Determine the [X, Y] coordinate at the center of the cell enclosing the given text.  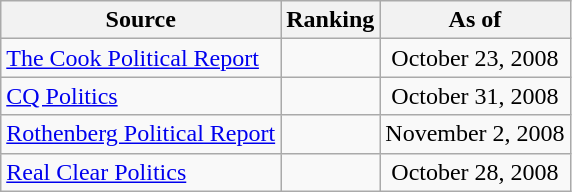
October 23, 2008 [475, 58]
October 28, 2008 [475, 172]
Real Clear Politics [141, 172]
November 2, 2008 [475, 134]
CQ Politics [141, 96]
Ranking [330, 20]
October 31, 2008 [475, 96]
As of [475, 20]
The Cook Political Report [141, 58]
Rothenberg Political Report [141, 134]
Source [141, 20]
